Locate the cell with the specified text and output its [X, Y] center coordinate. 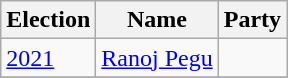
Election [48, 20]
Name [157, 20]
Ranoj Pegu [157, 58]
Party [252, 20]
2021 [48, 58]
